Return (x, y) of the center of cell containing provided text 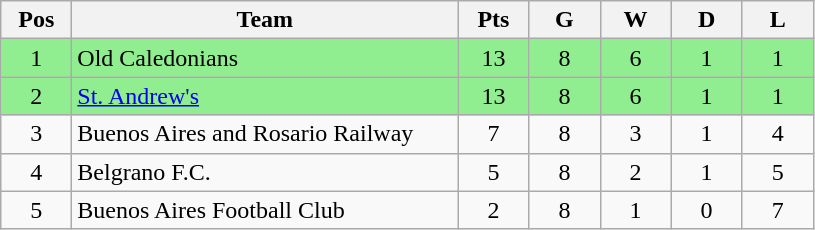
0 (706, 210)
Old Caledonians (265, 58)
Pos (36, 20)
Belgrano F.C. (265, 172)
Buenos Aires Football Club (265, 210)
L (778, 20)
W (636, 20)
D (706, 20)
St. Andrew's (265, 96)
Buenos Aires and Rosario Railway (265, 134)
G (564, 20)
Pts (494, 20)
Team (265, 20)
